Pinpoint the cell where the given text exists, returning its (X, Y) midpoint coordinate. 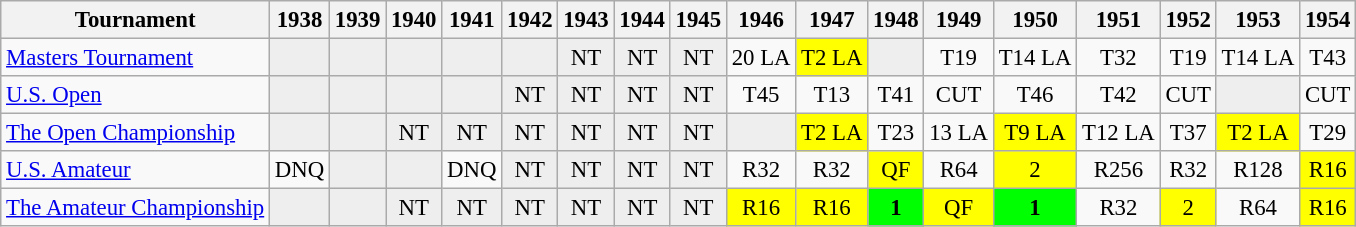
T12 LA (1118, 133)
R128 (1258, 170)
20 LA (760, 58)
1946 (760, 20)
1950 (1034, 20)
The Open Championship (136, 133)
T37 (1188, 133)
1948 (896, 20)
T23 (896, 133)
1951 (1118, 20)
The Amateur Championship (136, 208)
U.S. Amateur (136, 170)
T41 (896, 95)
13 LA (958, 133)
1938 (300, 20)
1952 (1188, 20)
Masters Tournament (136, 58)
1949 (958, 20)
T9 LA (1034, 133)
1941 (472, 20)
1954 (1328, 20)
T32 (1118, 58)
1939 (357, 20)
T42 (1118, 95)
1945 (698, 20)
1940 (414, 20)
1947 (832, 20)
1943 (586, 20)
T13 (832, 95)
T43 (1328, 58)
1944 (642, 20)
U.S. Open (136, 95)
Tournament (136, 20)
R256 (1118, 170)
T29 (1328, 133)
T45 (760, 95)
1953 (1258, 20)
T46 (1034, 95)
1942 (530, 20)
